Provide the [x, y] coordinate of the cell's center where the given text is located.  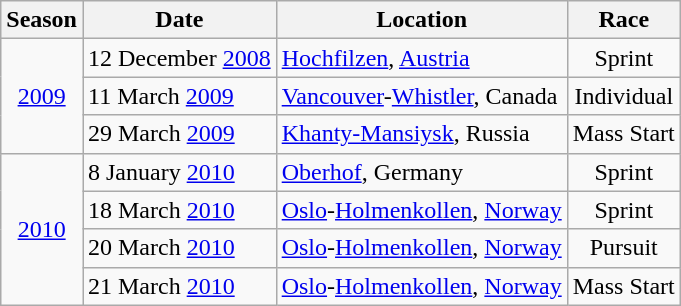
Khanty-Mansiysk, Russia [422, 134]
20 March 2010 [179, 248]
Location [422, 20]
Season [42, 20]
Race [624, 20]
Hochfilzen, Austria [422, 58]
2010 [42, 229]
29 March 2009 [179, 134]
Date [179, 20]
12 December 2008 [179, 58]
2009 [42, 96]
Vancouver-Whistler, Canada [422, 96]
Pursuit [624, 248]
21 March 2010 [179, 286]
18 March 2010 [179, 210]
8 January 2010 [179, 172]
Individual [624, 96]
11 March 2009 [179, 96]
Oberhof, Germany [422, 172]
